Output the (x, y) coordinate of the center of the cell containing the given text.  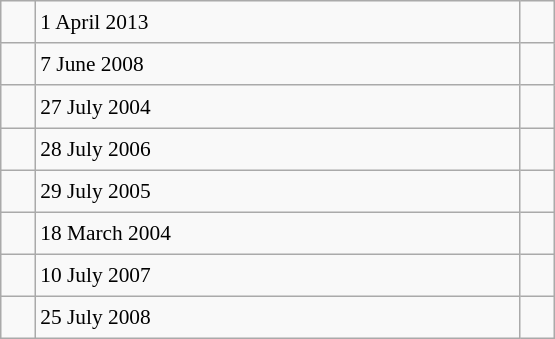
10 July 2007 (278, 275)
29 July 2005 (278, 191)
1 April 2013 (278, 22)
28 July 2006 (278, 149)
27 July 2004 (278, 106)
25 July 2008 (278, 317)
7 June 2008 (278, 64)
18 March 2004 (278, 233)
